Determine the [x, y] coordinate at the center of the cell enclosing the given text.  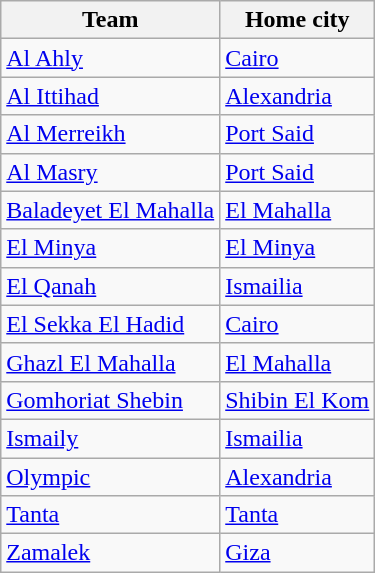
El Qanah [110, 286]
Al Masry [110, 172]
Baladeyet El Mahalla [110, 210]
Al Ittihad [110, 96]
Team [110, 20]
El Sekka El Hadid [110, 324]
Gomhoriat Shebin [110, 400]
Zamalek [110, 553]
Home city [298, 20]
Olympic [110, 477]
Ghazl El Mahalla [110, 362]
Shibin El Kom [298, 400]
Giza [298, 553]
Al Ahly [110, 58]
Al Merreikh [110, 134]
Ismaily [110, 438]
